Find where the given text appears and provide that cell's center as [x, y] coordinate. 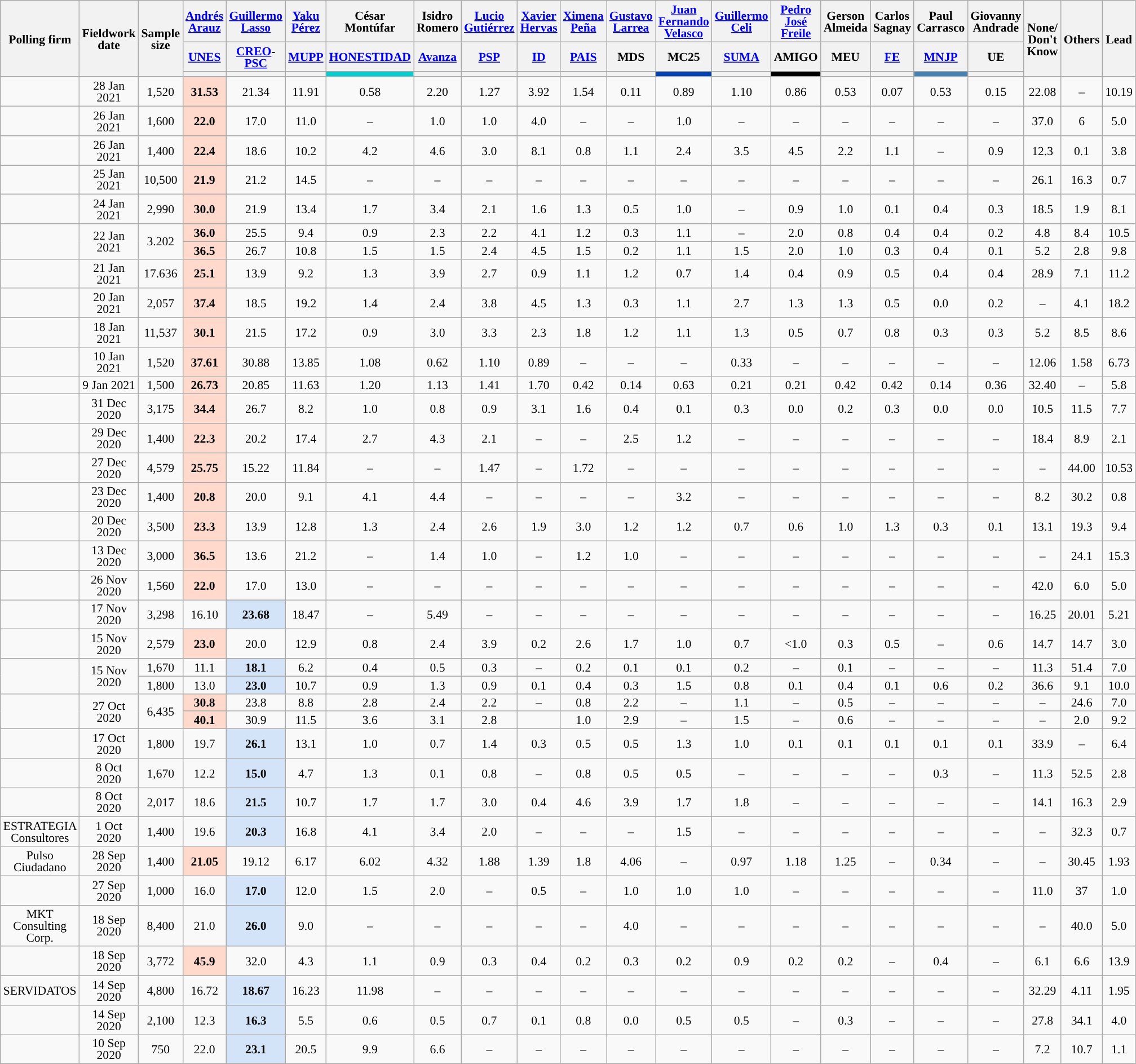
CREO-PSC [256, 56]
1.25 [846, 861]
0.58 [370, 92]
0.11 [631, 92]
4.06 [631, 861]
Giovanny Andrade [996, 21]
40.1 [204, 721]
10.2 [306, 151]
Paul Carrasco [940, 21]
0.34 [940, 861]
3,175 [161, 409]
6,435 [161, 711]
MEU [846, 56]
4,800 [161, 991]
7.2 [1042, 1049]
8.8 [306, 703]
3.2 [684, 497]
21.05 [204, 861]
ID [539, 56]
SERVIDATOS [40, 991]
None/Don't Know [1042, 38]
Fieldwork date [109, 38]
12.2 [204, 773]
23.8 [256, 703]
1.54 [584, 92]
4.4 [437, 497]
25.75 [204, 467]
51.4 [1082, 668]
12.9 [306, 644]
13.4 [306, 209]
20 Dec 2020 [109, 527]
30.2 [1082, 497]
27 Dec 2020 [109, 467]
0.15 [996, 92]
12.06 [1042, 362]
UE [996, 56]
3,298 [161, 615]
Ximena Peña [584, 21]
20.8 [204, 497]
5.5 [306, 1020]
PAIS [584, 56]
27.8 [1042, 1020]
2,579 [161, 644]
18 Jan 2021 [109, 333]
28 Sep 2020 [109, 861]
3.202 [161, 241]
1,600 [161, 121]
25.5 [256, 232]
9 Jan 2021 [109, 386]
1.27 [489, 92]
6.17 [306, 861]
11.1 [204, 668]
Others [1082, 38]
37.61 [204, 362]
37.0 [1042, 121]
6.1 [1042, 961]
13.6 [256, 556]
30.0 [204, 209]
Isidro Romero [437, 21]
52.5 [1082, 773]
18.4 [1042, 438]
21.34 [256, 92]
0.63 [684, 386]
22 Jan 2021 [109, 241]
12.0 [306, 890]
10 Jan 2021 [109, 362]
<1.0 [796, 644]
30.88 [256, 362]
0.86 [796, 92]
1.93 [1119, 861]
Lead [1119, 38]
FE [892, 56]
32.3 [1082, 832]
1,500 [161, 386]
24 Jan 2021 [109, 209]
30.45 [1082, 861]
3,772 [161, 961]
10.53 [1119, 467]
18.1 [256, 668]
4.2 [370, 151]
1.47 [489, 467]
30.1 [204, 333]
16.72 [204, 991]
1.39 [539, 861]
31.53 [204, 92]
33.9 [1042, 744]
3.3 [489, 333]
19.12 [256, 861]
1 Oct 2020 [109, 832]
36.6 [1042, 685]
34.1 [1082, 1020]
13 Dec 2020 [109, 556]
7.7 [1119, 409]
10.19 [1119, 92]
Samplesize [161, 38]
Avanza [437, 56]
0.97 [742, 861]
9.0 [306, 926]
5.49 [437, 615]
28 Jan 2021 [109, 92]
44.00 [1082, 467]
17 Oct 2020 [109, 744]
42.0 [1042, 585]
27 Sep 2020 [109, 890]
11.2 [1119, 273]
25.1 [204, 273]
14.1 [1042, 802]
2,100 [161, 1020]
10,500 [161, 180]
9.8 [1119, 250]
37.4 [204, 303]
26 Nov 2020 [109, 585]
1.08 [370, 362]
2,057 [161, 303]
16.10 [204, 615]
21.0 [204, 926]
3.5 [742, 151]
0.07 [892, 92]
20.3 [256, 832]
32.0 [256, 961]
MKT Consulting Corp. [40, 926]
1.13 [437, 386]
25 Jan 2021 [109, 180]
Pulso Ciudadano [40, 861]
23 Dec 2020 [109, 497]
18.47 [306, 615]
36.0 [204, 232]
César Montúfar [370, 21]
1.18 [796, 861]
16.0 [204, 890]
Gustavo Larrea [631, 21]
8,400 [161, 926]
ESTRATEGIA Consultores [40, 832]
16.23 [306, 991]
11.98 [370, 991]
11.63 [306, 386]
30.8 [204, 703]
6.2 [306, 668]
0.62 [437, 362]
12.8 [306, 527]
4.8 [1042, 232]
6 [1082, 121]
9.9 [370, 1049]
18.67 [256, 991]
18.2 [1119, 303]
32.40 [1042, 386]
750 [161, 1049]
31 Dec 2020 [109, 409]
20.01 [1082, 615]
13.85 [306, 362]
8.6 [1119, 333]
23.3 [204, 527]
1.88 [489, 861]
8.9 [1082, 438]
17.4 [306, 438]
5.21 [1119, 615]
14.5 [306, 180]
21 Jan 2021 [109, 273]
Guillermo Celi [742, 21]
40.0 [1082, 926]
22.4 [204, 151]
Gerson Almeida [846, 21]
1.72 [584, 467]
6.02 [370, 861]
28.9 [1042, 273]
34.4 [204, 409]
30.9 [256, 721]
2,017 [161, 802]
4.11 [1082, 991]
19.3 [1082, 527]
1.58 [1082, 362]
Carlos Sagnay [892, 21]
Andrés Arauz [204, 21]
11.84 [306, 467]
11,537 [161, 333]
22.3 [204, 438]
20.85 [256, 386]
1,560 [161, 585]
0.36 [996, 386]
PSP [489, 56]
1,000 [161, 890]
2.5 [631, 438]
23.1 [256, 1049]
8.5 [1082, 333]
19.2 [306, 303]
Polling firm [40, 38]
10 Sep 2020 [109, 1049]
5.8 [1119, 386]
15.0 [256, 773]
1.20 [370, 386]
MNJP [940, 56]
2,990 [161, 209]
29 Dec 2020 [109, 438]
SUMA [742, 56]
Lucio Gutiérrez [489, 21]
20.5 [306, 1049]
AMIGO [796, 56]
20 Jan 2021 [109, 303]
1.70 [539, 386]
26.0 [256, 926]
4,579 [161, 467]
MDS [631, 56]
6.4 [1119, 744]
16.8 [306, 832]
15.22 [256, 467]
19.7 [204, 744]
16.25 [1042, 615]
17.636 [161, 273]
Pedro José Freile [796, 21]
MUPP [306, 56]
2.20 [437, 92]
45.9 [204, 961]
6.73 [1119, 362]
Juan Fernando Velasco [684, 21]
10.8 [306, 250]
17 Nov 2020 [109, 615]
1.41 [489, 386]
27 Oct 2020 [109, 711]
3.92 [539, 92]
4.7 [306, 773]
11.91 [306, 92]
8.4 [1082, 232]
22.08 [1042, 92]
Yaku Pérez [306, 21]
UNES [204, 56]
3,000 [161, 556]
4.32 [437, 861]
7.1 [1082, 273]
Guillermo Lasso [256, 21]
15.3 [1119, 556]
37 [1082, 890]
Xavier Hervas [539, 21]
17.2 [306, 333]
0.33 [742, 362]
32.29 [1042, 991]
20.2 [256, 438]
19.6 [204, 832]
HONESTIDAD [370, 56]
24.1 [1082, 556]
24.6 [1082, 703]
3,500 [161, 527]
1.95 [1119, 991]
MC25 [684, 56]
26.73 [204, 386]
10.0 [1119, 685]
23.68 [256, 615]
3.6 [370, 721]
6.0 [1082, 585]
